Find where the given text appears and provide that cell's center as (x, y) coordinate. 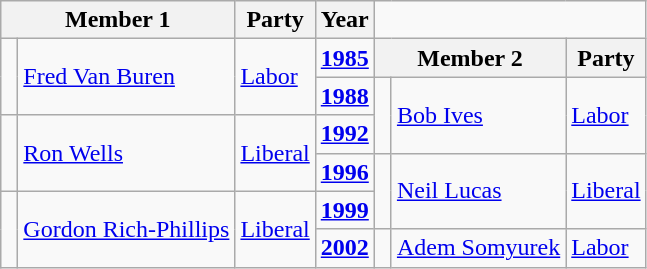
Neil Lucas (478, 191)
Fred Van Buren (126, 77)
Ron Wells (126, 153)
1999 (344, 210)
Member 2 (470, 58)
Year (344, 20)
1996 (344, 172)
1985 (344, 58)
2002 (344, 248)
Adem Somyurek (478, 248)
Member 1 (118, 20)
1988 (344, 96)
Bob Ives (478, 115)
Gordon Rich-Phillips (126, 229)
1992 (344, 134)
